Locate the cell with the specified text and output its (x, y) center coordinate. 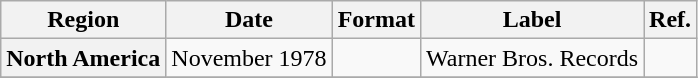
Region (84, 20)
Format (376, 20)
Date (249, 20)
Label (532, 20)
North America (84, 58)
Warner Bros. Records (532, 58)
November 1978 (249, 58)
Ref. (670, 20)
